Search for the cell housing the specified text and yield its (x, y) center coordinate. 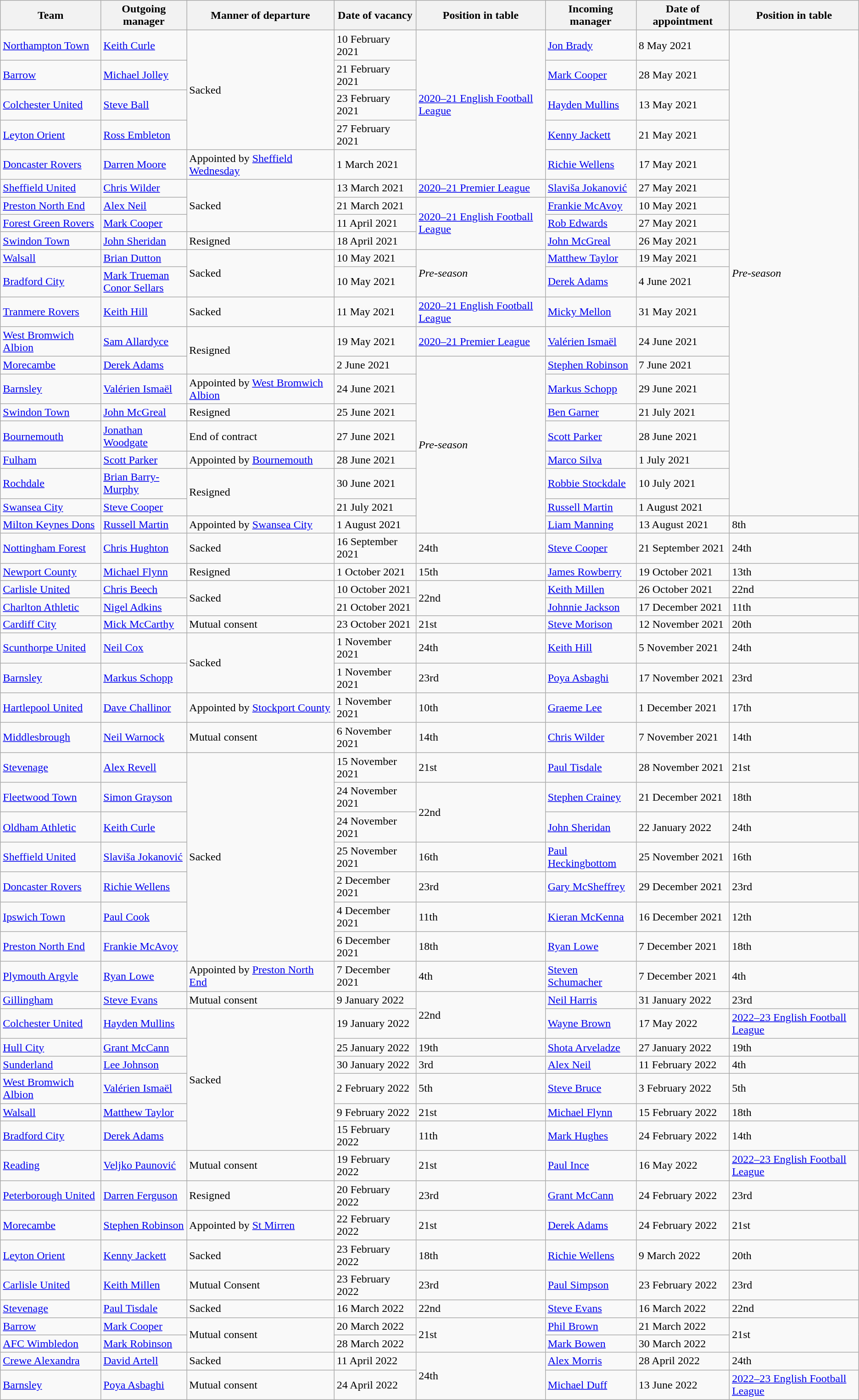
23 February 2021 (375, 105)
16 December 2021 (683, 917)
28 November 2021 (683, 767)
Mutual Consent (261, 1285)
Hartlepool United (50, 708)
Jon Brady (591, 45)
23 October 2021 (375, 624)
Stephen Crainey (591, 798)
Kieran McKenna (591, 917)
Cardiff City (50, 624)
24 April 2022 (375, 1385)
28 May 2021 (683, 75)
Scunthorpe United (50, 648)
Crewe Alexandra (50, 1361)
Incoming manager (591, 16)
21 December 2021 (683, 798)
25 June 2021 (375, 413)
Neil Warnock (144, 738)
17 May 2021 (683, 164)
Gillingham (50, 1000)
Appointed by Preston North End (261, 976)
16 May 2022 (683, 1166)
26 May 2021 (683, 240)
10 July 2021 (683, 484)
10 February 2021 (375, 45)
Steve Ball (144, 105)
18 April 2021 (375, 240)
Charlton Athletic (50, 607)
26 October 2021 (683, 589)
Paul Heckingbottom (591, 857)
Swansea City (50, 507)
Mick McCarthy (144, 624)
Forest Green Rovers (50, 223)
1 December 2021 (683, 708)
9 February 2022 (375, 1112)
Mark Bowen (591, 1344)
Marco Silva (591, 460)
Middlesbrough (50, 738)
Appointed by Sheffield Wednesday (261, 164)
17 December 2021 (683, 607)
1 July 2021 (683, 460)
3rd (481, 1065)
13 June 2022 (683, 1385)
22 February 2022 (375, 1225)
Outgoing manager (144, 16)
Team (50, 16)
Shota Arveladze (591, 1047)
Jonathan Woodgate (144, 436)
James Rowberry (591, 572)
29 June 2021 (683, 389)
6 December 2021 (375, 946)
Plymouth Argyle (50, 976)
Mark Robinson (144, 1344)
30 January 2022 (375, 1065)
Paul Ince (591, 1166)
25 January 2022 (375, 1047)
Michael Jolley (144, 75)
21 September 2021 (683, 548)
Johnnie Jackson (591, 607)
22 January 2022 (683, 827)
Paul Simpson (591, 1285)
Rochdale (50, 484)
28 April 2022 (683, 1361)
31 May 2021 (683, 311)
Brian Barry-Murphy (144, 484)
8th (794, 524)
Oldham Athletic (50, 827)
2 June 2021 (375, 365)
13 August 2021 (683, 524)
1 March 2021 (375, 164)
Appointed by West Bromwich Albion (261, 389)
11 February 2022 (683, 1065)
30 March 2022 (683, 1344)
30 June 2021 (375, 484)
Date of vacancy (375, 16)
31 January 2022 (683, 1000)
12 November 2021 (683, 624)
5 November 2021 (683, 648)
Darren Ferguson (144, 1196)
Wayne Brown (591, 1023)
Robbie Stockdale (591, 484)
10 October 2021 (375, 589)
16 September 2021 (375, 548)
Fulham (50, 460)
Neil Cox (144, 648)
Phil Brown (591, 1326)
17 May 2022 (683, 1023)
Hull City (50, 1047)
27 January 2022 (683, 1047)
21 February 2021 (375, 75)
21 October 2021 (375, 607)
11 April 2022 (375, 1361)
Manner of departure (261, 16)
12th (794, 917)
4 June 2021 (683, 282)
Ross Embleton (144, 135)
11 April 2021 (375, 223)
Milton Keynes Dons (50, 524)
Peterborough United (50, 1196)
Alex Morris (591, 1361)
21 March 2022 (683, 1326)
10th (481, 708)
7 November 2021 (683, 738)
7 June 2021 (683, 365)
Newport County (50, 572)
Steve Bruce (591, 1088)
8 May 2021 (683, 45)
21 May 2021 (683, 135)
19 January 2022 (375, 1023)
3 February 2022 (683, 1088)
9 March 2022 (683, 1255)
Graeme Lee (591, 708)
Micky Mellon (591, 311)
David Artell (144, 1361)
17th (794, 708)
Fleetwood Town (50, 798)
15 November 2021 (375, 767)
Gary McSheffrey (591, 887)
Ipswich Town (50, 917)
Appointed by St Mirren (261, 1225)
Sunderland (50, 1065)
AFC Wimbledon (50, 1344)
Bournemouth (50, 436)
27 February 2021 (375, 135)
Tranmere Rovers (50, 311)
20 March 2022 (375, 1326)
Brian Dutton (144, 258)
21 March 2021 (375, 206)
20 February 2022 (375, 1196)
6 November 2021 (375, 738)
Paul Cook (144, 917)
Lee Johnson (144, 1065)
Steven Schumacher (591, 976)
Appointed by Stockport County (261, 708)
Northampton Town (50, 45)
Veljko Paunović (144, 1166)
9 January 2022 (375, 1000)
13 May 2021 (683, 105)
Neil Harris (591, 1000)
19 February 2022 (375, 1166)
Nottingham Forest (50, 548)
2 December 2021 (375, 887)
Mark Hughes (591, 1136)
4 December 2021 (375, 917)
Reading (50, 1166)
Steve Morison (591, 624)
Alex Revell (144, 767)
Sam Allardyce (144, 341)
13 March 2021 (375, 188)
Dave Challinor (144, 708)
29 December 2021 (683, 887)
Mark Trueman Conor Sellars (144, 282)
Liam Manning (591, 524)
End of contract (261, 436)
Ben Garner (591, 413)
Chris Beech (144, 589)
Date of appointment (683, 16)
Darren Moore (144, 164)
Rob Edwards (591, 223)
2 February 2022 (375, 1088)
19 October 2021 (683, 572)
Appointed by Bournemouth (261, 460)
1 October 2021 (375, 572)
11 May 2021 (375, 311)
15th (481, 572)
Chris Hughton (144, 548)
28 March 2022 (375, 1344)
17 November 2021 (683, 677)
Simon Grayson (144, 798)
Appointed by Swansea City (261, 524)
13th (794, 572)
Nigel Adkins (144, 607)
27 June 2021 (375, 436)
Michael Duff (591, 1385)
